Search for the cell housing the specified text and yield its (X, Y) center coordinate. 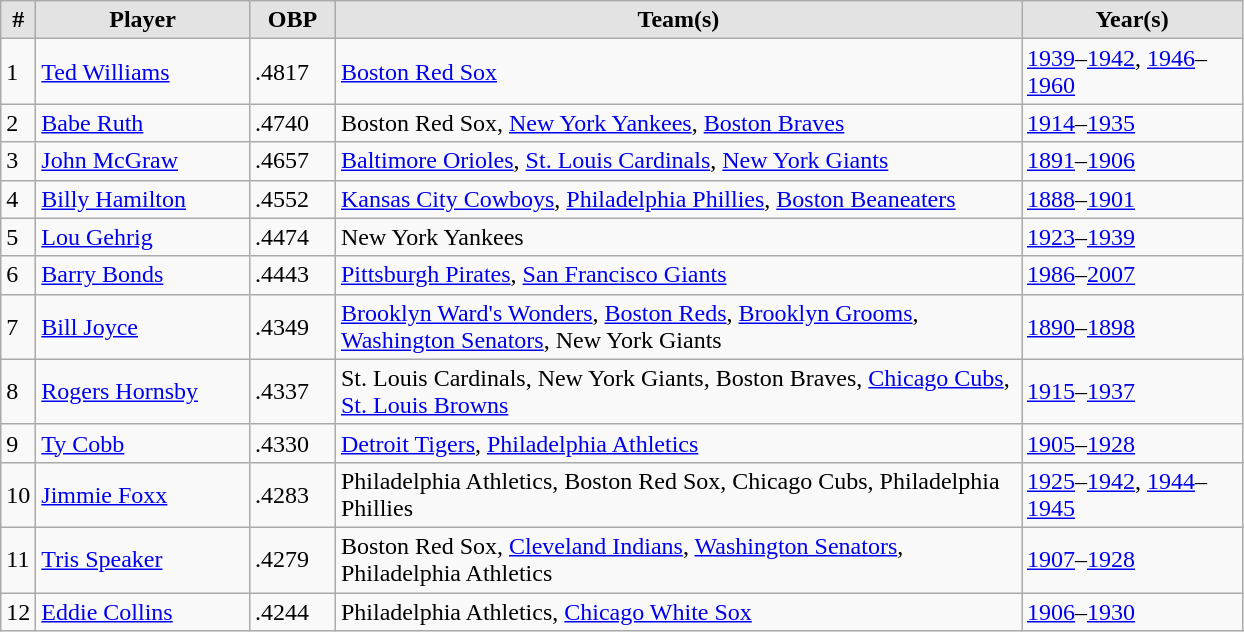
Lou Gehrig (143, 237)
1891–1906 (1132, 161)
.4349 (292, 326)
Rogers Hornsby (143, 392)
.4244 (292, 611)
.4657 (292, 161)
New York Yankees (678, 237)
Eddie Collins (143, 611)
1939–1942, 1946–1960 (1132, 72)
Boston Red Sox, New York Yankees, Boston Braves (678, 123)
Ted Williams (143, 72)
1915–1937 (1132, 392)
7 (18, 326)
John McGraw (143, 161)
9 (18, 443)
.4283 (292, 494)
10 (18, 494)
1986–2007 (1132, 275)
1890–1898 (1132, 326)
.4279 (292, 560)
.4443 (292, 275)
Baltimore Orioles, St. Louis Cardinals, New York Giants (678, 161)
11 (18, 560)
Philadelphia Athletics, Chicago White Sox (678, 611)
Year(s) (1132, 20)
Babe Ruth (143, 123)
Philadelphia Athletics, Boston Red Sox, Chicago Cubs, Philadelphia Phillies (678, 494)
8 (18, 392)
Brooklyn Ward's Wonders, Boston Reds, Brooklyn Grooms, Washington Senators, New York Giants (678, 326)
.4552 (292, 199)
Pittsburgh Pirates, San Francisco Giants (678, 275)
.4330 (292, 443)
# (18, 20)
3 (18, 161)
Tris Speaker (143, 560)
Player (143, 20)
6 (18, 275)
4 (18, 199)
Detroit Tigers, Philadelphia Athletics (678, 443)
Billy Hamilton (143, 199)
OBP (292, 20)
Boston Red Sox, Cleveland Indians, Washington Senators, Philadelphia Athletics (678, 560)
.4474 (292, 237)
Ty Cobb (143, 443)
1923–1939 (1132, 237)
1905–1928 (1132, 443)
1888–1901 (1132, 199)
Team(s) (678, 20)
1907–1928 (1132, 560)
.4740 (292, 123)
Jimmie Foxx (143, 494)
Barry Bonds (143, 275)
.4337 (292, 392)
1914–1935 (1132, 123)
12 (18, 611)
1 (18, 72)
Bill Joyce (143, 326)
St. Louis Cardinals, New York Giants, Boston Braves, Chicago Cubs, St. Louis Browns (678, 392)
Boston Red Sox (678, 72)
.4817 (292, 72)
2 (18, 123)
5 (18, 237)
Kansas City Cowboys, Philadelphia Phillies, Boston Beaneaters (678, 199)
1906–1930 (1132, 611)
1925–1942, 1944–1945 (1132, 494)
